Output the (x, y) coordinate of the center of the cell containing the given text.  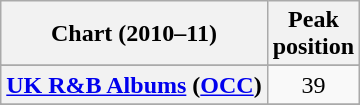
UK R&B Albums (OCC) (134, 85)
39 (313, 85)
Chart (2010–11) (134, 34)
Peakposition (313, 34)
